Identify which cell holds the provided text, then report its [X, Y] central coordinate. 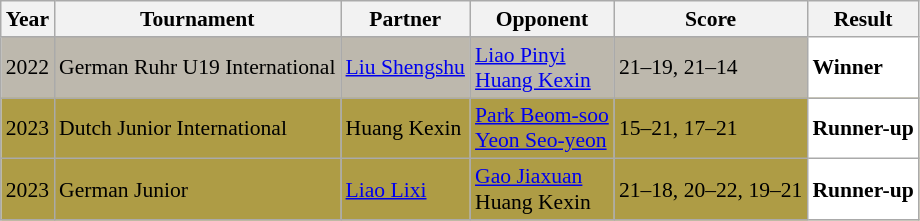
German Junior [197, 190]
2022 [28, 68]
Result [862, 19]
21–19, 21–14 [711, 68]
Opponent [542, 19]
Dutch Junior International [197, 128]
Winner [862, 68]
Score [711, 19]
Liao Lixi [406, 190]
15–21, 17–21 [711, 128]
21–18, 20–22, 19–21 [711, 190]
Liu Shengshu [406, 68]
Park Beom-soo Yeon Seo-yeon [542, 128]
Year [28, 19]
Huang Kexin [406, 128]
German Ruhr U19 International [197, 68]
Gao Jiaxuan Huang Kexin [542, 190]
Tournament [197, 19]
Liao Pinyi Huang Kexin [542, 68]
Partner [406, 19]
